Capture the cell that displays the provided text and extract its [x, y] central coordinate. 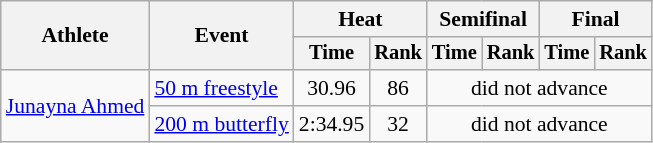
30.96 [332, 88]
Semifinal [483, 19]
Junayna Ahmed [76, 106]
86 [398, 88]
Athlete [76, 36]
Heat [360, 19]
Event [221, 36]
Final [595, 19]
200 m butterfly [221, 124]
50 m freestyle [221, 88]
32 [398, 124]
2:34.95 [332, 124]
